Provide the [x, y] coordinate of the cell's center where the given text is located.  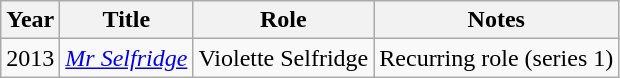
2013 [30, 58]
Mr Selfridge [126, 58]
Notes [496, 20]
Role [284, 20]
Year [30, 20]
Recurring role (series 1) [496, 58]
Violette Selfridge [284, 58]
Title [126, 20]
